Output the [x, y] coordinate of the center of the cell containing the given text.  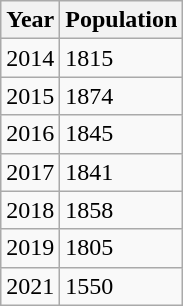
Population [122, 20]
2017 [30, 172]
2015 [30, 96]
2021 [30, 286]
1815 [122, 58]
1858 [122, 210]
2016 [30, 134]
1874 [122, 96]
2018 [30, 210]
1841 [122, 172]
2014 [30, 58]
1550 [122, 286]
Year [30, 20]
2019 [30, 248]
1805 [122, 248]
1845 [122, 134]
